Find where the given text appears and provide that cell's center as (x, y) coordinate. 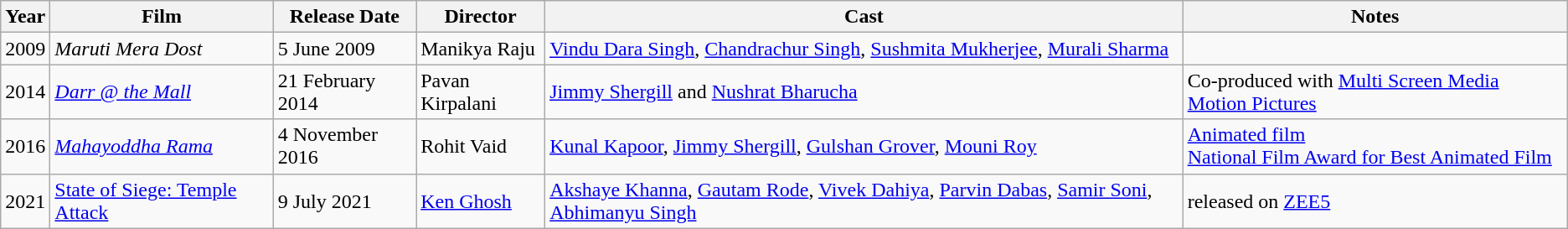
released on ZEE5 (1375, 201)
State of Siege: Temple Attack (162, 201)
Ken Ghosh (481, 201)
Rohit Vaid (481, 146)
Vindu Dara Singh, Chandrachur Singh, Sushmita Mukherjee, Murali Sharma (864, 49)
Year (25, 17)
Kunal Kapoor, Jimmy Shergill, Gulshan Grover, Mouni Roy (864, 146)
Film (162, 17)
Cast (864, 17)
21 February 2014 (345, 92)
Maruti Mera Dost (162, 49)
Co-produced with Multi Screen Media Motion Pictures (1375, 92)
2009 (25, 49)
Darr @ the Mall (162, 92)
Akshaye Khanna, Gautam Rode, Vivek Dahiya, Parvin Dabas, Samir Soni, Abhimanyu Singh (864, 201)
2014 (25, 92)
9 July 2021 (345, 201)
Mahayoddha Rama (162, 146)
2016 (25, 146)
Jimmy Shergill and Nushrat Bharucha (864, 92)
4 November 2016 (345, 146)
Animated film National Film Award for Best Animated Film (1375, 146)
Manikya Raju (481, 49)
5 June 2009 (345, 49)
Release Date (345, 17)
Pavan Kirpalani (481, 92)
Notes (1375, 17)
Director (481, 17)
2021 (25, 201)
